Return [X, Y] of the center of cell containing provided text 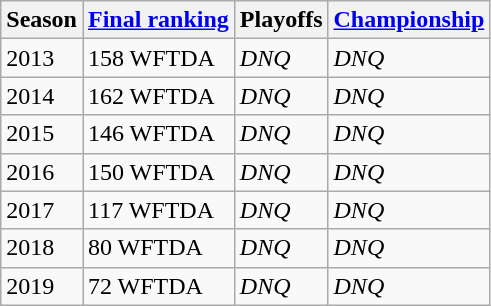
2015 [42, 134]
Final ranking [158, 20]
2016 [42, 172]
80 WFTDA [158, 248]
Championship [409, 20]
158 WFTDA [158, 58]
2018 [42, 248]
Playoffs [281, 20]
146 WFTDA [158, 134]
2017 [42, 210]
162 WFTDA [158, 96]
2014 [42, 96]
2019 [42, 286]
72 WFTDA [158, 286]
117 WFTDA [158, 210]
Season [42, 20]
150 WFTDA [158, 172]
2013 [42, 58]
